Return the (x, y) coordinate for the center point of the cell that contains the specified text.  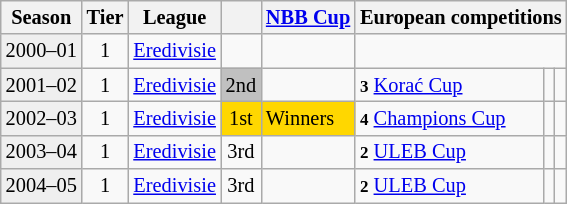
3 Korać Cup (449, 85)
NBB Cup (308, 17)
4 Champions Cup (449, 118)
European competitions (461, 17)
2000–01 (42, 51)
League (174, 17)
Season (42, 17)
2002–03 (42, 118)
1st (241, 118)
2003–04 (42, 152)
2004–05 (42, 186)
2001–02 (42, 85)
Tier (106, 17)
2nd (241, 85)
Winners (308, 118)
